From the cell containing the given text, extract its center point as [x, y] coordinate. 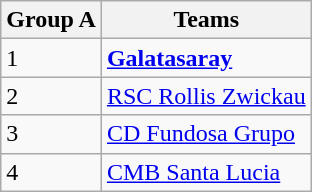
CD Fundosa Grupo [206, 134]
Group A [52, 20]
3 [52, 134]
RSC Rollis Zwickau [206, 96]
1 [52, 58]
Galatasaray [206, 58]
4 [52, 172]
CMB Santa Lucia [206, 172]
Teams [206, 20]
2 [52, 96]
